Extract the [x, y] coordinate from the center of the cell holding the provided text.  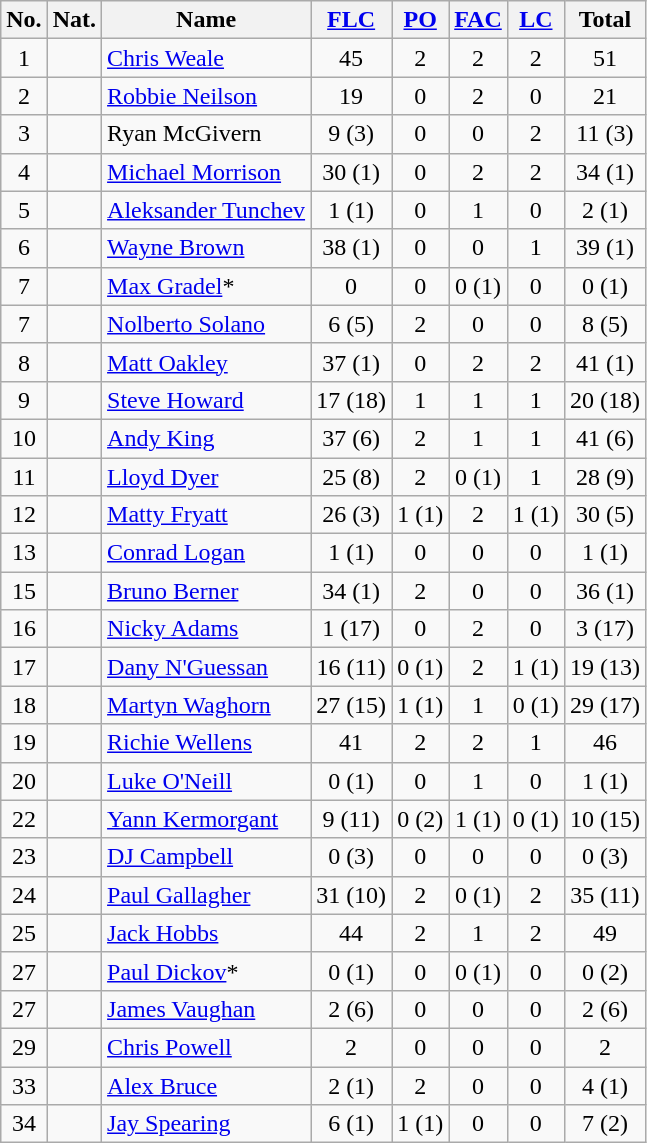
8 [24, 362]
30 (5) [604, 515]
41 (6) [604, 438]
4 [24, 172]
Steve Howard [206, 400]
Wayne Brown [206, 248]
9 (3) [352, 134]
Chris Powell [206, 1047]
Matty Fryatt [206, 515]
FAC [478, 20]
Conrad Logan [206, 553]
44 [352, 933]
9 [24, 400]
16 (11) [352, 667]
41 (1) [604, 362]
7 (2) [604, 1124]
3 (17) [604, 629]
30 (1) [352, 172]
Total [604, 20]
James Vaughan [206, 1009]
Paul Dickov* [206, 971]
25 (8) [352, 477]
46 [604, 743]
36 (1) [604, 591]
Matt Oakley [206, 362]
41 [352, 743]
Nat. [74, 20]
4 (1) [604, 1085]
Richie Wellens [206, 743]
6 [24, 248]
24 [24, 895]
DJ Campbell [206, 857]
Max Gradel* [206, 286]
17 [24, 667]
18 [24, 705]
29 (17) [604, 705]
9 (11) [352, 819]
16 [24, 629]
Andy King [206, 438]
Dany N'Guessan [206, 667]
25 [24, 933]
Bruno Berner [206, 591]
PO [420, 20]
Paul Gallagher [206, 895]
33 [24, 1085]
22 [24, 819]
Chris Weale [206, 58]
19 (13) [604, 667]
49 [604, 933]
Nolberto Solano [206, 324]
Jack Hobbs [206, 933]
Nicky Adams [206, 629]
20 [24, 781]
29 [24, 1047]
6 (5) [352, 324]
11 [24, 477]
Name [206, 20]
Jay Spearing [206, 1124]
Robbie Neilson [206, 96]
Yann Kermorgant [206, 819]
Aleksander Tunchev [206, 210]
Alex Bruce [206, 1085]
10 (15) [604, 819]
37 (6) [352, 438]
8 (5) [604, 324]
Luke O'Neill [206, 781]
31 (10) [352, 895]
13 [24, 553]
FLC [352, 20]
34 [24, 1124]
3 [24, 134]
23 [24, 857]
10 [24, 438]
38 (1) [352, 248]
35 (11) [604, 895]
11 (3) [604, 134]
6 (1) [352, 1124]
17 (18) [352, 400]
20 (18) [604, 400]
Lloyd Dyer [206, 477]
26 (3) [352, 515]
39 (1) [604, 248]
51 [604, 58]
27 (15) [352, 705]
LC [536, 20]
12 [24, 515]
37 (1) [352, 362]
45 [352, 58]
28 (9) [604, 477]
15 [24, 591]
No. [24, 20]
21 [604, 96]
1 (17) [352, 629]
Ryan McGivern [206, 134]
Michael Morrison [206, 172]
Martyn Waghorn [206, 705]
5 [24, 210]
